Scan for the cell matching the given text and deliver its [X, Y] coordinate at center. 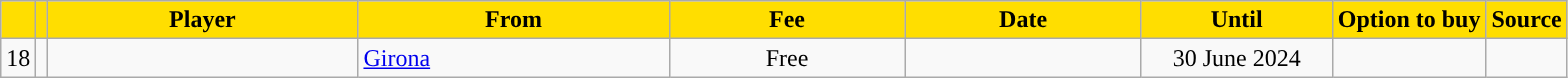
18 [18, 58]
30 June 2024 [1236, 58]
Free [787, 58]
Until [1236, 20]
Girona [514, 58]
Option to buy [1409, 20]
From [514, 20]
Source [1526, 20]
Date [1023, 20]
Fee [787, 20]
Player [202, 20]
